For the text-containing cell, return its midpoint in (x, y) coordinate format. 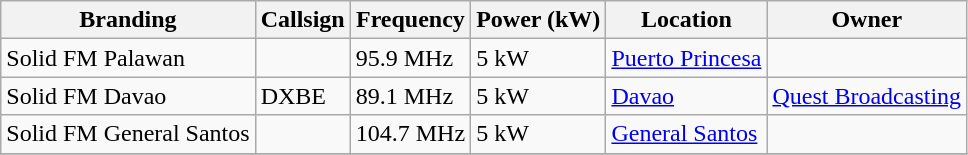
Callsign (302, 20)
Power (kW) (538, 20)
Solid FM General Santos (128, 134)
DXBE (302, 96)
89.1 MHz (410, 96)
Location (686, 20)
104.7 MHz (410, 134)
Solid FM Davao (128, 96)
Frequency (410, 20)
General Santos (686, 134)
Owner (867, 20)
Davao (686, 96)
Puerto Princesa (686, 58)
Solid FM Palawan (128, 58)
Branding (128, 20)
Quest Broadcasting (867, 96)
95.9 MHz (410, 58)
